For the text-containing cell, return its midpoint in [x, y] coordinate format. 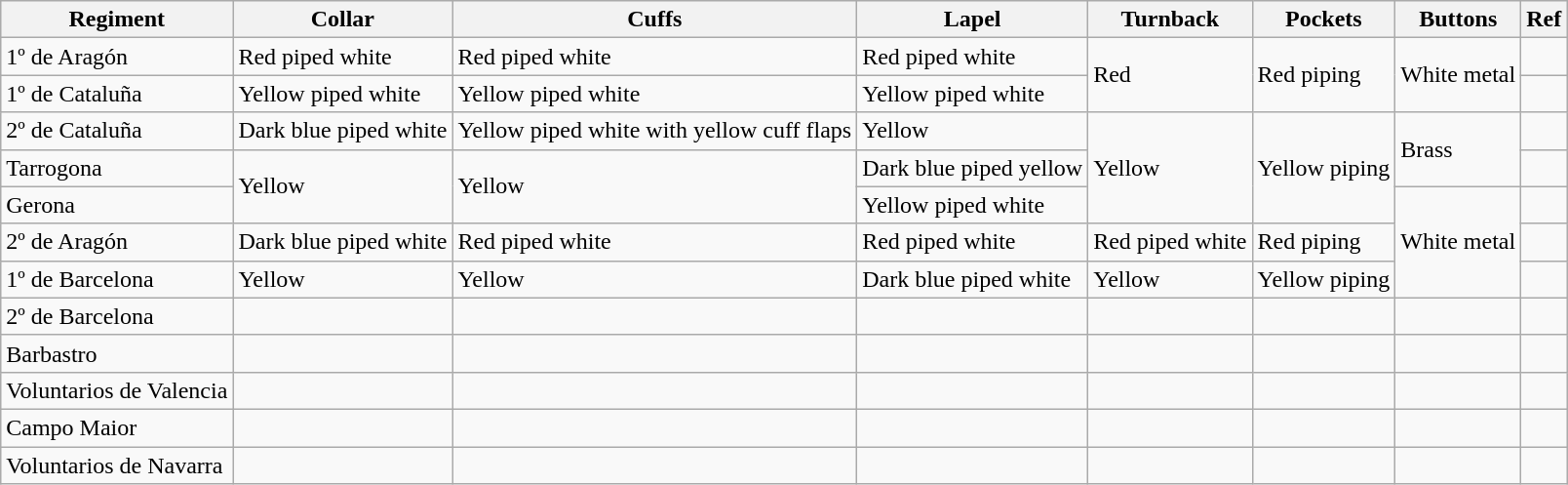
Voluntarios de Valencia [117, 390]
Brass [1459, 149]
Voluntarios de Navarra [117, 465]
Barbastro [117, 353]
Regiment [117, 20]
Turnback [1170, 20]
2º de Aragón [117, 242]
2º de Cataluña [117, 131]
2º de Barcelona [117, 316]
Lapel [973, 20]
1º de Cataluña [117, 94]
Collar [343, 20]
Tarrogona [117, 168]
Cuffs [655, 20]
Buttons [1459, 20]
Red [1170, 75]
Yellow piped white with yellow cuff flaps [655, 131]
Dark blue piped yellow [973, 168]
Gerona [117, 205]
Ref [1545, 20]
1º de Barcelona [117, 279]
1º de Aragón [117, 57]
Pockets [1324, 20]
Campo Maior [117, 427]
